Search for the cell housing the specified text and yield its (X, Y) center coordinate. 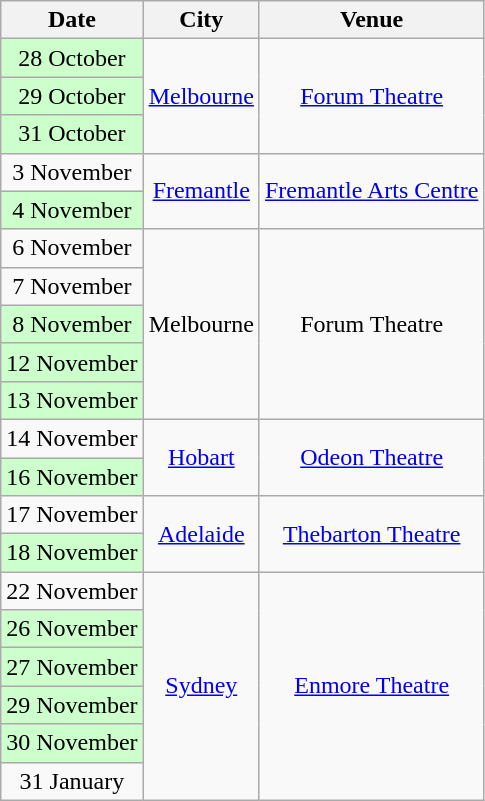
Enmore Theatre (371, 686)
Fremantle Arts Centre (371, 191)
29 October (72, 96)
Sydney (201, 686)
Odeon Theatre (371, 457)
31 January (72, 781)
31 October (72, 134)
12 November (72, 362)
4 November (72, 210)
30 November (72, 743)
18 November (72, 553)
26 November (72, 629)
22 November (72, 591)
14 November (72, 438)
16 November (72, 477)
Date (72, 20)
6 November (72, 248)
13 November (72, 400)
17 November (72, 515)
3 November (72, 172)
27 November (72, 667)
7 November (72, 286)
Venue (371, 20)
Hobart (201, 457)
Thebarton Theatre (371, 534)
Fremantle (201, 191)
29 November (72, 705)
28 October (72, 58)
Adelaide (201, 534)
City (201, 20)
8 November (72, 324)
